Detect which cell encompasses the target text, then output its (X, Y) center coordinate. 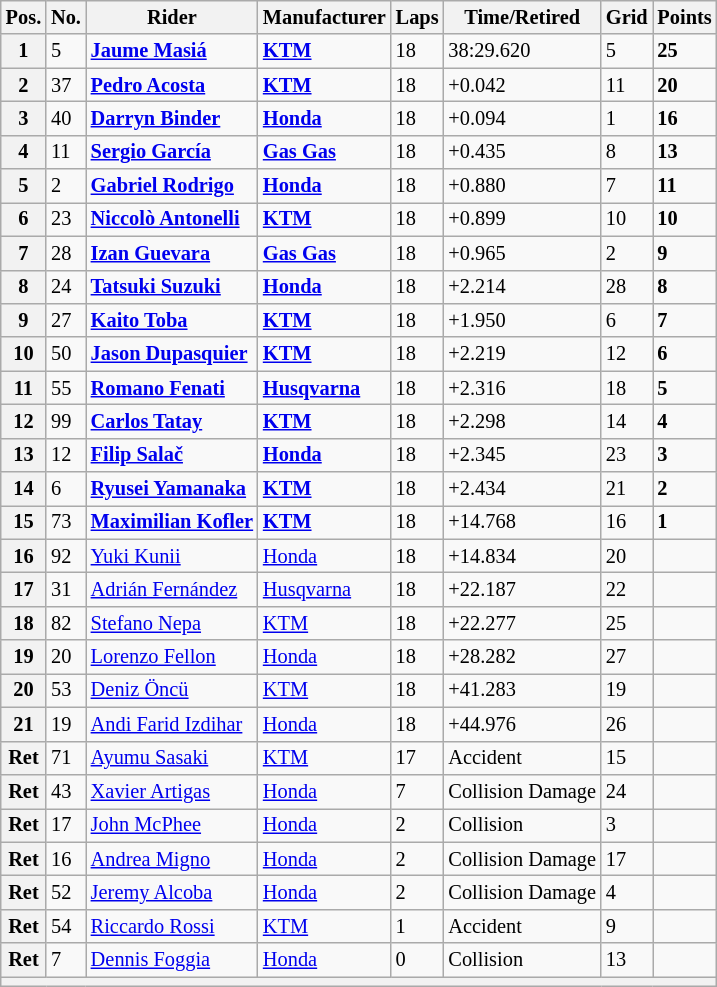
John McPhee (172, 825)
Yuki Kunii (172, 556)
+0.094 (522, 118)
Pedro Acosta (172, 85)
+22.277 (522, 623)
Pos. (24, 17)
54 (66, 926)
+22.187 (522, 589)
No. (66, 17)
+0.880 (522, 186)
+0.899 (522, 219)
Stefano Nepa (172, 623)
Laps (418, 17)
+2.434 (522, 489)
+14.834 (522, 556)
Izan Guevara (172, 253)
0 (418, 960)
26 (627, 724)
Maximilian Kofler (172, 522)
Carlos Tatay (172, 421)
Riccardo Rossi (172, 926)
+2.219 (522, 354)
Ryusei Yamanaka (172, 489)
37 (66, 85)
Kaito Toba (172, 320)
Gabriel Rodrigo (172, 186)
Ayumu Sasaki (172, 758)
+41.283 (522, 690)
31 (66, 589)
+0.042 (522, 85)
Tatsuki Suzuki (172, 287)
22 (627, 589)
+14.768 (522, 522)
Adrián Fernández (172, 589)
Sergio García (172, 152)
92 (66, 556)
+2.316 (522, 388)
+0.965 (522, 253)
Grid (627, 17)
Jason Dupasquier (172, 354)
+2.345 (522, 455)
71 (66, 758)
43 (66, 791)
52 (66, 892)
Xavier Artigas (172, 791)
+44.976 (522, 724)
99 (66, 421)
Romano Fenati (172, 388)
82 (66, 623)
50 (66, 354)
Rider (172, 17)
Niccolò Antonelli (172, 219)
40 (66, 118)
+2.298 (522, 421)
Lorenzo Fellon (172, 657)
Jaume Masiá (172, 51)
38:29.620 (522, 51)
+28.282 (522, 657)
Time/Retired (522, 17)
Manufacturer (324, 17)
Jeremy Alcoba (172, 892)
Dennis Foggia (172, 960)
Darryn Binder (172, 118)
+2.214 (522, 287)
+1.950 (522, 320)
Deniz Öncü (172, 690)
+0.435 (522, 152)
Andrea Migno (172, 859)
53 (66, 690)
Andi Farid Izdihar (172, 724)
73 (66, 522)
Filip Salač (172, 455)
Points (685, 17)
55 (66, 388)
